Scan for the cell matching the given text and deliver its (X, Y) coordinate at center. 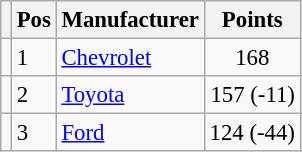
Chevrolet (130, 58)
Ford (130, 133)
157 (-11) (252, 95)
2 (34, 95)
Pos (34, 20)
Toyota (130, 95)
124 (-44) (252, 133)
3 (34, 133)
Points (252, 20)
168 (252, 58)
Manufacturer (130, 20)
1 (34, 58)
